Detect which cell encompasses the target text, then output its (x, y) center coordinate. 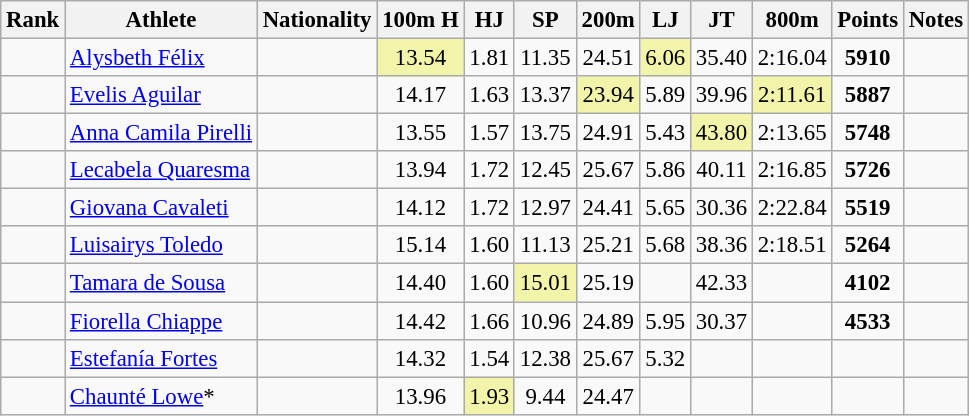
Nationality (316, 20)
Giovana Cavaleti (162, 208)
Alysbeth Félix (162, 58)
14.17 (420, 95)
11.13 (545, 245)
2:13.65 (792, 133)
5.89 (665, 95)
11.35 (545, 58)
2:22.84 (792, 208)
5.65 (665, 208)
25.21 (608, 245)
13.54 (420, 58)
23.94 (608, 95)
1.66 (489, 321)
24.89 (608, 321)
Chaunté Lowe* (162, 396)
38.36 (722, 245)
25.19 (608, 283)
Points (868, 20)
1.63 (489, 95)
Tamara de Sousa (162, 283)
Rank (33, 20)
Estefanía Fortes (162, 358)
15.14 (420, 245)
13.75 (545, 133)
Fiorella Chiappe (162, 321)
5910 (868, 58)
35.40 (722, 58)
4533 (868, 321)
14.32 (420, 358)
2:16.85 (792, 170)
30.36 (722, 208)
5887 (868, 95)
24.91 (608, 133)
HJ (489, 20)
24.47 (608, 396)
24.51 (608, 58)
14.40 (420, 283)
40.11 (722, 170)
1.93 (489, 396)
12.97 (545, 208)
Athlete (162, 20)
42.33 (722, 283)
100m H (420, 20)
Lecabela Quaresma (162, 170)
2:16.04 (792, 58)
1.81 (489, 58)
1.54 (489, 358)
13.37 (545, 95)
13.94 (420, 170)
5.68 (665, 245)
30.37 (722, 321)
39.96 (722, 95)
200m (608, 20)
Luisairys Toledo (162, 245)
5.95 (665, 321)
24.41 (608, 208)
12.45 (545, 170)
800m (792, 20)
6.06 (665, 58)
5.86 (665, 170)
14.42 (420, 321)
4102 (868, 283)
5264 (868, 245)
JT (722, 20)
5.32 (665, 358)
Evelis Aguilar (162, 95)
15.01 (545, 283)
5748 (868, 133)
5519 (868, 208)
14.12 (420, 208)
12.38 (545, 358)
LJ (665, 20)
10.96 (545, 321)
1.57 (489, 133)
Notes (936, 20)
9.44 (545, 396)
Anna Camila Pirelli (162, 133)
13.55 (420, 133)
SP (545, 20)
2:18.51 (792, 245)
5726 (868, 170)
2:11.61 (792, 95)
5.43 (665, 133)
43.80 (722, 133)
13.96 (420, 396)
